Capture the cell that displays the provided text and extract its [x, y] central coordinate. 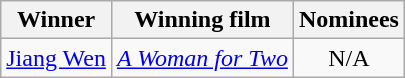
Jiang Wen [56, 58]
N/A [348, 58]
Winning film [202, 20]
Nominees [348, 20]
Winner [56, 20]
A Woman for Two [202, 58]
